Provide the [X, Y] coordinate of the cell's center where the given text is located.  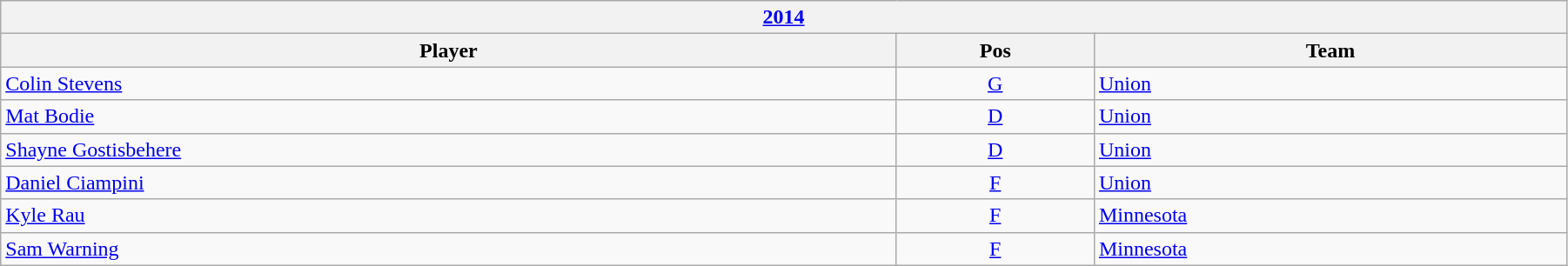
Shayne Gostisbehere [449, 150]
Pos [995, 50]
Sam Warning [449, 249]
Daniel Ciampini [449, 183]
G [995, 83]
Mat Bodie [449, 116]
Colin Stevens [449, 83]
Player [449, 50]
Team [1330, 50]
2014 [784, 17]
Kyle Rau [449, 216]
